Pinpoint the cell where the given text exists, returning its [x, y] midpoint coordinate. 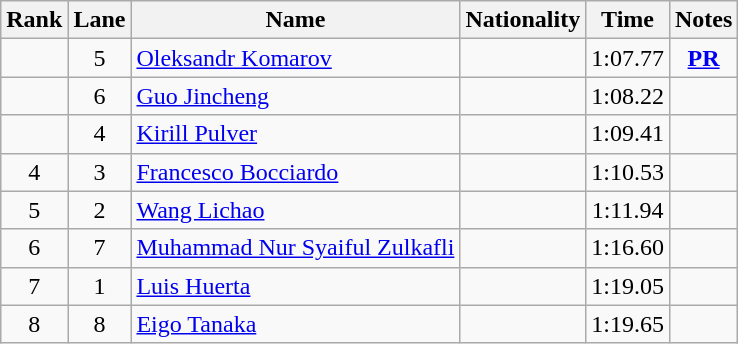
3 [100, 172]
Wang Lichao [296, 210]
Lane [100, 20]
Time [628, 20]
Notes [703, 20]
1:19.65 [628, 324]
1:09.41 [628, 134]
Guo Jincheng [296, 96]
Eigo Tanaka [296, 324]
PR [703, 58]
Kirill Pulver [296, 134]
Muhammad Nur Syaiful Zulkafli [296, 248]
2 [100, 210]
1:11.94 [628, 210]
Francesco Bocciardo [296, 172]
Luis Huerta [296, 286]
1:07.77 [628, 58]
Rank [34, 20]
1:16.60 [628, 248]
1:10.53 [628, 172]
1:19.05 [628, 286]
Nationality [523, 20]
Oleksandr Komarov [296, 58]
Name [296, 20]
1:08.22 [628, 96]
1 [100, 286]
